Scan for the cell matching the given text and deliver its [X, Y] coordinate at center. 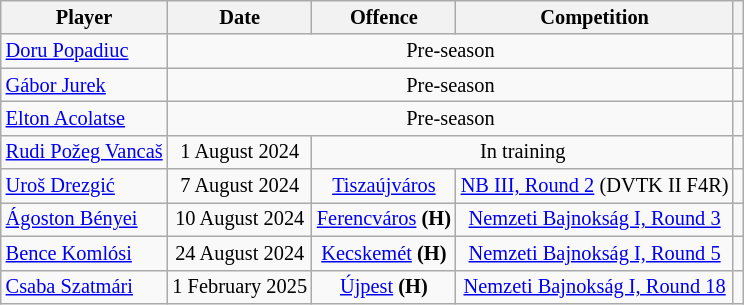
24 August 2024 [239, 253]
Elton Acolatse [84, 118]
Ágoston Bényei [84, 219]
Kecskemét (H) [384, 253]
Competition [595, 17]
Tiszaújváros [384, 186]
Rudi Požeg Vancaš [84, 152]
Date [239, 17]
Player [84, 17]
Gábor Jurek [84, 85]
In training [522, 152]
Bence Komlósi [84, 253]
Nemzeti Bajnokság I, Round 18 [595, 287]
Doru Popadiuc [84, 51]
10 August 2024 [239, 219]
Csaba Szatmári [84, 287]
1 February 2025 [239, 287]
Nemzeti Bajnokság I, Round 3 [595, 219]
Ferencváros (H) [384, 219]
Nemzeti Bajnokság I, Round 5 [595, 253]
1 August 2024 [239, 152]
7 August 2024 [239, 186]
NB III, Round 2 (DVTK II F4R) [595, 186]
Offence [384, 17]
Uroš Drezgić [84, 186]
Újpest (H) [384, 287]
